Locate the cell with the specified text and output its (x, y) center coordinate. 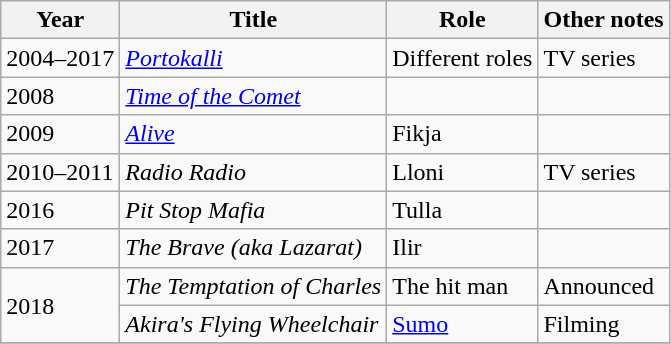
The Brave (aka Lazarat) (254, 248)
2018 (60, 305)
2016 (60, 210)
Title (254, 20)
Pit Stop Mafia (254, 210)
Portokalli (254, 58)
Alive (254, 134)
Year (60, 20)
Radio Radio (254, 172)
Different roles (462, 58)
Akira's Flying Wheelchair (254, 324)
Announced (604, 286)
The hit man (462, 286)
2008 (60, 96)
2009 (60, 134)
2004–2017 (60, 58)
Filming (604, 324)
Time of the Comet (254, 96)
Lloni (462, 172)
Other notes (604, 20)
2010–2011 (60, 172)
Ilir (462, 248)
2017 (60, 248)
The Temptation of Charles (254, 286)
Sumo (462, 324)
Role (462, 20)
Fikja (462, 134)
Tulla (462, 210)
